Locate the cell with the specified text and output its (x, y) center coordinate. 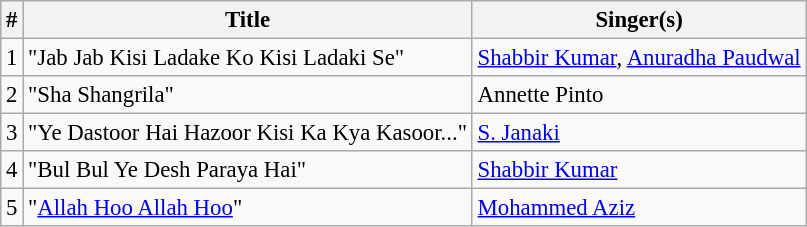
2 (12, 95)
"Sha Shangrila" (248, 95)
4 (12, 170)
"Bul Bul Ye Desh Paraya Hai" (248, 170)
Shabbir Kumar, Anuradha Paudwal (639, 58)
Mohammed Aziz (639, 208)
"Allah Hoo Allah Hoo" (248, 208)
5 (12, 208)
3 (12, 133)
"Jab Jab Kisi Ladake Ko Kisi Ladaki Se" (248, 58)
# (12, 20)
1 (12, 58)
S. Janaki (639, 133)
Title (248, 20)
Singer(s) (639, 20)
Annette Pinto (639, 95)
"Ye Dastoor Hai Hazoor Kisi Ka Kya Kasoor..." (248, 133)
Shabbir Kumar (639, 170)
